Scan for the cell matching the given text and deliver its [X, Y] coordinate at center. 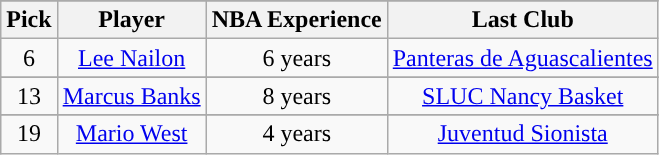
Juventud Sionista [522, 134]
4 years [296, 134]
SLUC Nancy Basket [522, 96]
Last Club [522, 20]
13 [29, 96]
8 years [296, 96]
Pick [29, 20]
Marcus Banks [132, 96]
6 [29, 58]
Panteras de Aguascalientes [522, 58]
NBA Experience [296, 20]
19 [29, 134]
Mario West [132, 134]
Lee Nailon [132, 58]
Player [132, 20]
6 years [296, 58]
